Return the [X, Y] coordinate for the center point of the cell that contains the specified text.  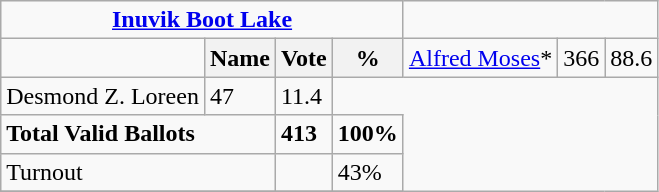
Alfred Moses* [480, 58]
Name [240, 58]
366 [582, 58]
100% [368, 134]
Turnout [138, 172]
47 [240, 96]
% [368, 58]
43% [368, 172]
Vote [304, 58]
413 [304, 134]
Total Valid Ballots [138, 134]
11.4 [304, 96]
88.6 [632, 58]
Inuvik Boot Lake [202, 20]
Desmond Z. Loreen [103, 96]
